From the cell containing the given text, extract its center point as [X, Y] coordinate. 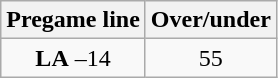
Pregame line [74, 20]
LA –14 [74, 58]
55 [210, 58]
Over/under [210, 20]
